Capture the cell that displays the provided text and extract its (X, Y) central coordinate. 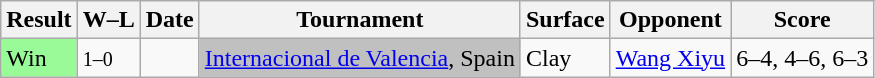
Internacional de Valencia, Spain (360, 58)
Result (39, 20)
Wang Xiyu (670, 58)
1–0 (108, 58)
Clay (565, 58)
6–4, 4–6, 6–3 (802, 58)
Surface (565, 20)
Opponent (670, 20)
Tournament (360, 20)
W–L (108, 20)
Date (170, 20)
Score (802, 20)
Win (39, 58)
